Return (x, y) of the center of cell containing provided text 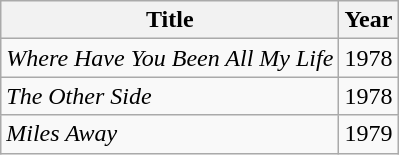
Title (170, 20)
1979 (368, 134)
Year (368, 20)
Miles Away (170, 134)
The Other Side (170, 96)
Where Have You Been All My Life (170, 58)
